Return the (X, Y) coordinate for the center point of the cell that contains the specified text.  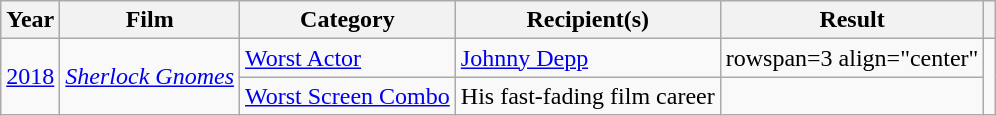
Film (150, 20)
rowspan=3 align="center" (852, 58)
Result (852, 20)
Category (348, 20)
2018 (30, 77)
Year (30, 20)
Johnny Depp (588, 58)
Sherlock Gnomes (150, 77)
Worst Screen Combo (348, 96)
Worst Actor (348, 58)
Recipient(s) (588, 20)
His fast-fading film career (588, 96)
